Locate the cell with the specified text and output its (X, Y) center coordinate. 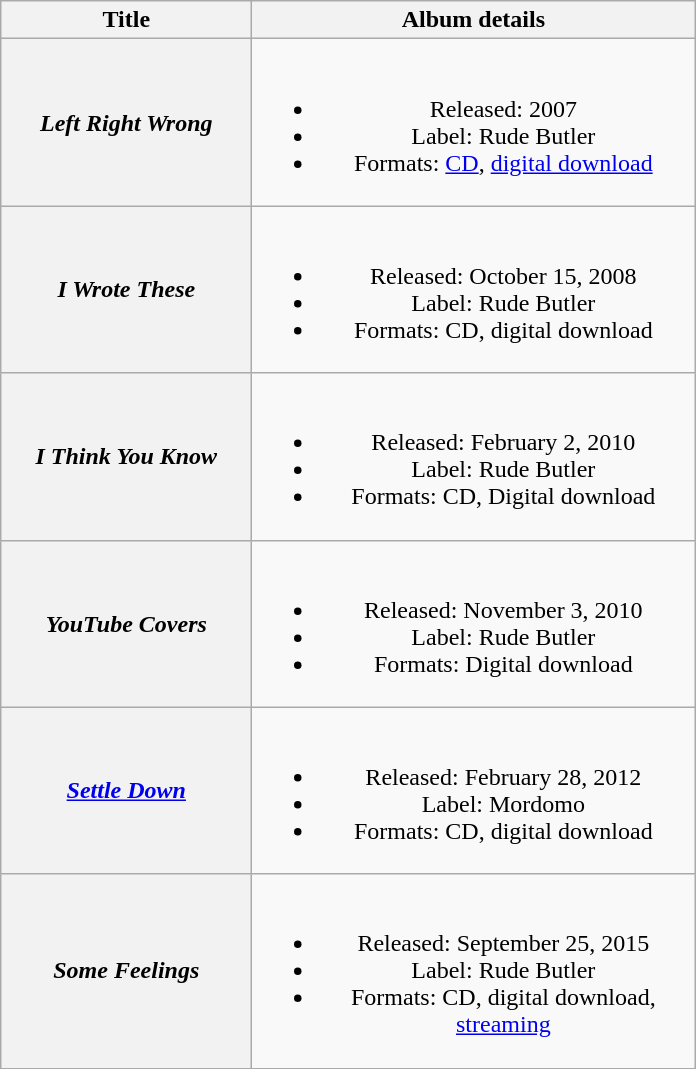
Released: February 28, 2012Label: MordomoFormats: CD, digital download (474, 790)
I Think You Know (126, 456)
Some Feelings (126, 971)
Album details (474, 20)
Released: February 2, 2010Label: Rude ButlerFormats: CD, Digital download (474, 456)
Released: September 25, 2015Label: Rude ButlerFormats: CD, digital download, streaming (474, 971)
Settle Down (126, 790)
Released: November 3, 2010Label: Rude ButlerFormats: Digital download (474, 624)
Title (126, 20)
Left Right Wrong (126, 122)
Released: 2007Label: Rude ButlerFormats: CD, digital download (474, 122)
YouTube Covers (126, 624)
I Wrote These (126, 290)
Released: October 15, 2008Label: Rude ButlerFormats: CD, digital download (474, 290)
